Return (X, Y) of the center of cell containing provided text 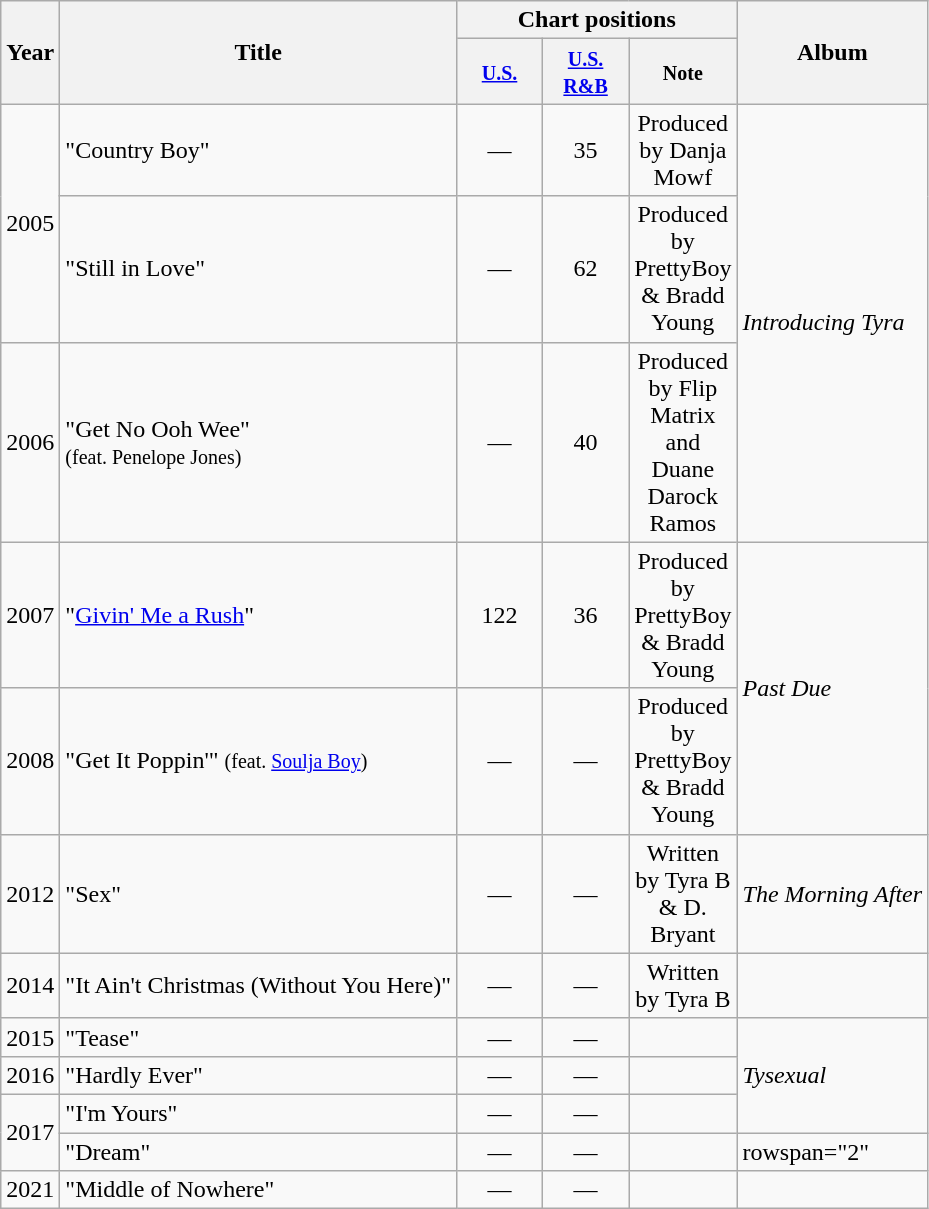
Tysexual (832, 1075)
"I'm Yours" (258, 1113)
"It Ain't Christmas (Without You Here)" (258, 986)
"Get It Poppin'" (feat. Soulja Boy) (258, 761)
2016 (30, 1075)
Written by Tyra B & D. Bryant (683, 894)
62 (586, 269)
"Get No Ooh Wee"(feat. Penelope Jones) (258, 442)
Note (683, 72)
2021 (30, 1190)
Past Due (832, 688)
Produced by Danja Mowf (683, 150)
rowspan="2" (832, 1151)
35 (586, 150)
Chart positions (596, 20)
36 (586, 615)
"Country Boy" (258, 150)
"Givin' Me a Rush" (258, 615)
2007 (30, 615)
Year (30, 52)
"Still in Love" (258, 269)
U.S. (499, 72)
122 (499, 615)
2014 (30, 986)
2005 (30, 223)
"Tease" (258, 1037)
U.S. R&B (586, 72)
Written by Tyra B (683, 986)
Album (832, 52)
"Sex" (258, 894)
"Dream" (258, 1151)
40 (586, 442)
Introducing Tyra (832, 323)
2012 (30, 894)
2008 (30, 761)
The Morning After (832, 894)
"Hardly Ever" (258, 1075)
"Middle of Nowhere" (258, 1190)
2006 (30, 442)
Title (258, 52)
2017 (30, 1132)
2015 (30, 1037)
Produced by Flip Matrix and Duane Darock Ramos (683, 442)
